Extract the [x, y] coordinate from the center of the cell holding the provided text.  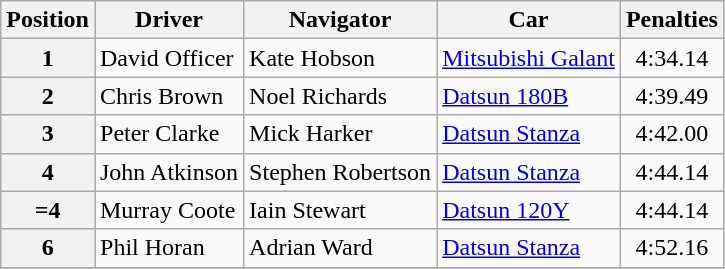
John Atkinson [168, 172]
Phil Horan [168, 248]
Kate Hobson [340, 58]
Car [529, 20]
Iain Stewart [340, 210]
Penalties [672, 20]
3 [48, 134]
4:52.16 [672, 248]
Navigator [340, 20]
Peter Clarke [168, 134]
Chris Brown [168, 96]
Mitsubishi Galant [529, 58]
Stephen Robertson [340, 172]
Position [48, 20]
2 [48, 96]
Datsun 180B [529, 96]
4:39.49 [672, 96]
David Officer [168, 58]
Adrian Ward [340, 248]
Murray Coote [168, 210]
Driver [168, 20]
4 [48, 172]
Mick Harker [340, 134]
4:42.00 [672, 134]
Datsun 120Y [529, 210]
6 [48, 248]
Noel Richards [340, 96]
=4 [48, 210]
1 [48, 58]
4:34.14 [672, 58]
